Detect which cell encompasses the target text, then output its (x, y) center coordinate. 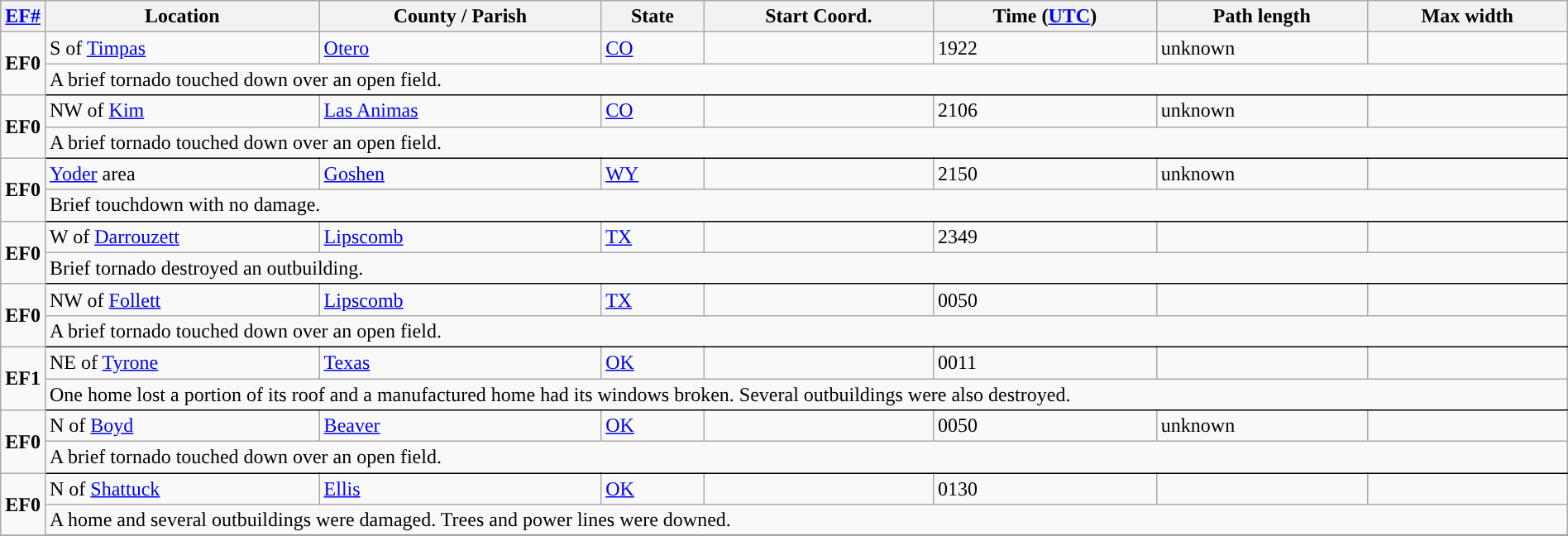
A home and several outbuildings were damaged. Trees and power lines were downed. (806, 520)
Goshen (460, 174)
S of Timpas (182, 48)
County / Parish (460, 17)
Brief tornado destroyed an outbuilding. (806, 268)
0011 (1045, 362)
2106 (1045, 111)
N of Shattuck (182, 489)
Location (182, 17)
Texas (460, 362)
NW of Follett (182, 299)
Brief touchdown with no damage. (806, 205)
0130 (1045, 489)
N of Boyd (182, 426)
Start Coord. (819, 17)
EF1 (23, 378)
Time (UTC) (1045, 17)
Otero (460, 48)
2150 (1045, 174)
NE of Tyrone (182, 362)
2349 (1045, 237)
Beaver (460, 426)
Max width (1467, 17)
W of Darrouzett (182, 237)
Ellis (460, 489)
Las Animas (460, 111)
State (653, 17)
NW of Kim (182, 111)
WY (653, 174)
Yoder area (182, 174)
1922 (1045, 48)
EF# (23, 17)
One home lost a portion of its roof and a manufactured home had its windows broken. Several outbuildings were also destroyed. (806, 395)
Path length (1262, 17)
